Extract the (x, y) coordinate from the center of the cell holding the provided text.  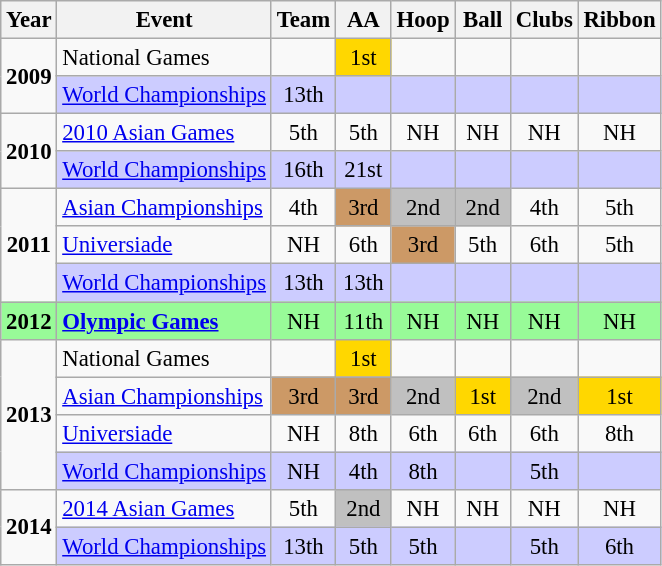
21st (364, 170)
Ball (483, 20)
2011 (29, 246)
Clubs (544, 20)
2014 Asian Games (164, 509)
2012 (29, 321)
2014 (29, 528)
Hoop (423, 20)
11th (364, 321)
Year (29, 20)
2010 (29, 152)
16th (303, 170)
Team (303, 20)
2010 Asian Games (164, 133)
2009 (29, 76)
Olympic Games (164, 321)
Ribbon (620, 20)
AA (364, 20)
Event (164, 20)
2013 (29, 414)
